For the text-containing cell, return its midpoint in (x, y) coordinate format. 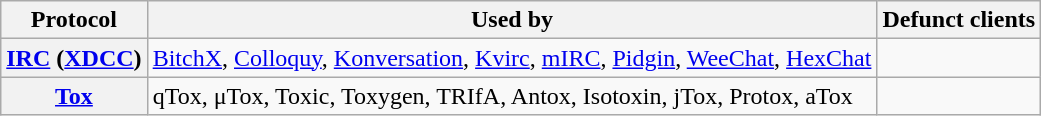
IRC (XDCC) (74, 58)
Used by (512, 20)
Defunct clients (959, 20)
Protocol (74, 20)
Tox (74, 96)
BitchX, Colloquy, Konversation, Kvirc, mIRC, Pidgin, WeeChat, HexChat (512, 58)
qTox, μTox, Toxic, Toxygen, TRIfA, Antox, Isotoxin, jTox, Protox, aTox (512, 96)
